Find where the given text appears and provide that cell's center as (x, y) coordinate. 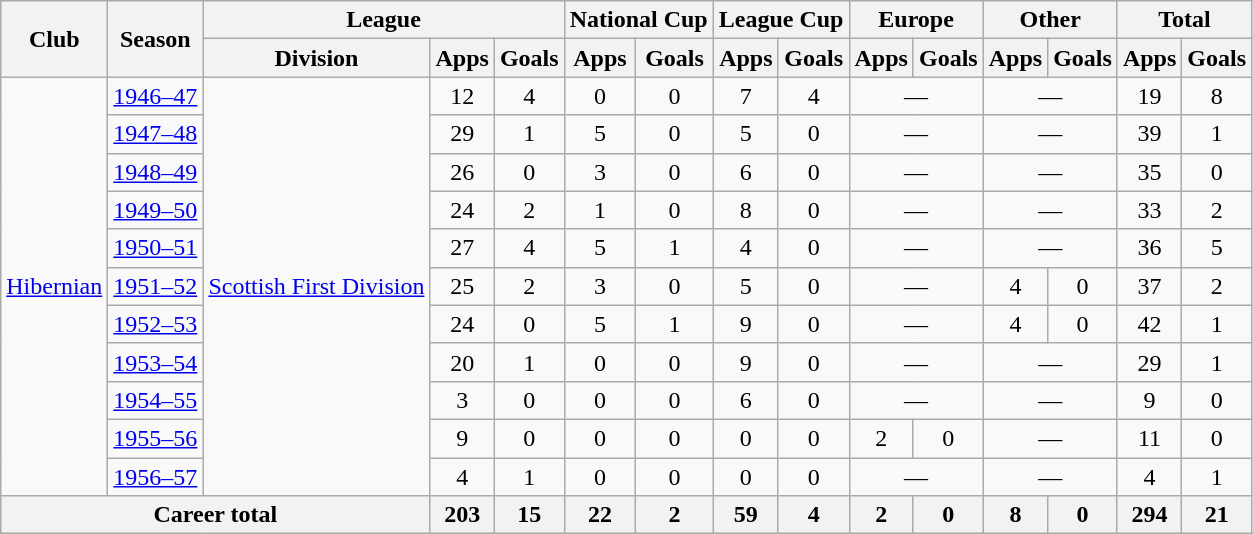
11 (1149, 438)
Scottish First Division (316, 286)
League (384, 20)
1949–50 (156, 210)
39 (1149, 134)
27 (462, 248)
Division (316, 58)
59 (746, 515)
1947–48 (156, 134)
42 (1149, 324)
12 (462, 96)
Other (1050, 20)
35 (1149, 172)
Hibernian (54, 286)
22 (600, 515)
Career total (216, 515)
1946–47 (156, 96)
Season (156, 39)
25 (462, 286)
1955–56 (156, 438)
294 (1149, 515)
Total (1184, 20)
Club (54, 39)
1948–49 (156, 172)
National Cup (638, 20)
19 (1149, 96)
1956–57 (156, 477)
203 (462, 515)
1954–55 (156, 400)
7 (746, 96)
20 (462, 362)
21 (1217, 515)
1953–54 (156, 362)
Europe (916, 20)
1951–52 (156, 286)
37 (1149, 286)
33 (1149, 210)
15 (529, 515)
League Cup (781, 20)
36 (1149, 248)
1952–53 (156, 324)
1950–51 (156, 248)
26 (462, 172)
